Provide the (x, y) coordinate of the cell's center where the given text is located.  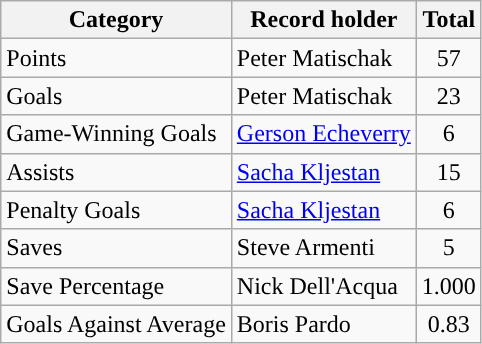
23 (448, 96)
5 (448, 248)
Saves (116, 248)
Save Percentage (116, 286)
Goals (116, 96)
0.83 (448, 324)
Boris Pardo (324, 324)
15 (448, 172)
Record holder (324, 20)
Gerson Echeverry (324, 134)
Assists (116, 172)
Category (116, 20)
Total (448, 20)
Points (116, 58)
Penalty Goals (116, 210)
Steve Armenti (324, 248)
57 (448, 58)
Game-Winning Goals (116, 134)
1.000 (448, 286)
Goals Against Average (116, 324)
Nick Dell'Acqua (324, 286)
